Provide the (X, Y) coordinate of the cell's center where the given text is located.  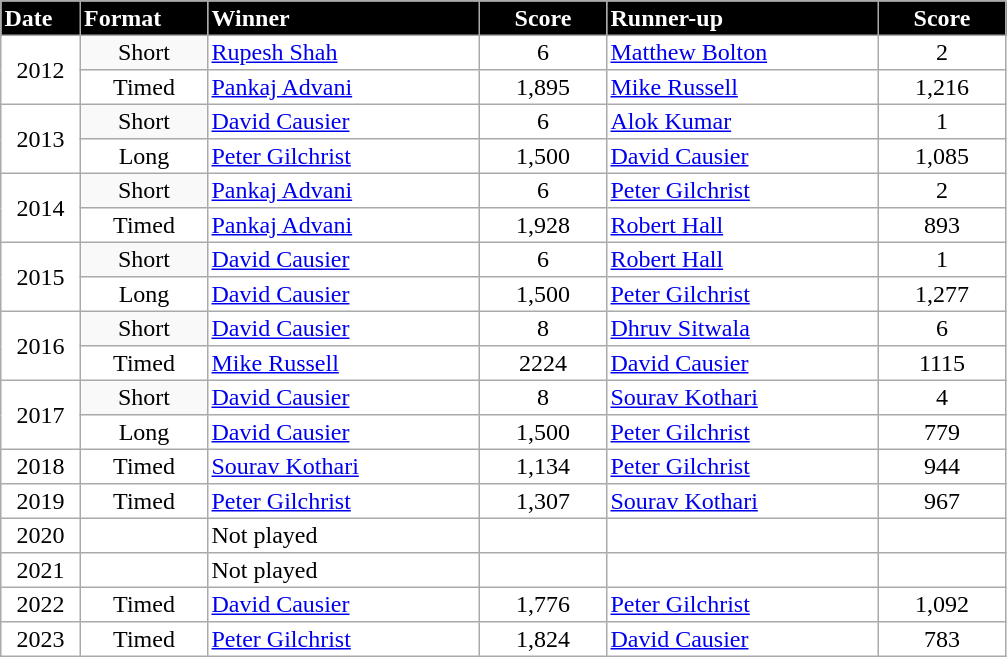
1,092 (942, 604)
4 (942, 397)
2013 (41, 138)
1,307 (543, 501)
2020 (41, 535)
2023 (41, 639)
2224 (543, 363)
2014 (41, 208)
2015 (41, 276)
Date (41, 18)
2016 (41, 346)
1,216 (942, 87)
2019 (41, 501)
2012 (41, 70)
Alok Kumar (743, 121)
2022 (41, 604)
967 (942, 501)
2021 (41, 570)
Format (144, 18)
893 (942, 225)
Matthew Bolton (743, 52)
1,776 (543, 604)
1,824 (543, 639)
Dhruv Sitwala (743, 328)
1,895 (543, 87)
1,085 (942, 156)
779 (942, 432)
Winner (344, 18)
944 (942, 466)
1,277 (942, 294)
2018 (41, 466)
2017 (41, 414)
1,928 (543, 225)
783 (942, 639)
Rupesh Shah (344, 52)
1115 (942, 363)
Runner-up (743, 18)
1,134 (543, 466)
